Output the (x, y) coordinate of the center of the cell containing the given text.  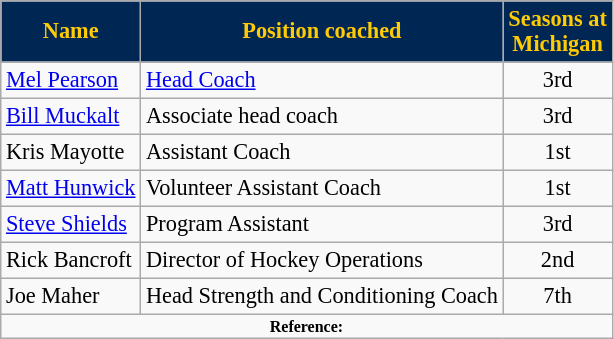
Volunteer Assistant Coach (322, 188)
Steve Shields (71, 224)
Name (71, 32)
Rick Bancroft (71, 260)
Reference: (306, 325)
Associate head coach (322, 116)
Mel Pearson (71, 80)
Bill Muckalt (71, 116)
Position coached (322, 32)
7th (558, 295)
Director of Hockey Operations (322, 260)
Assistant Coach (322, 152)
Head Coach (322, 80)
Head Strength and Conditioning Coach (322, 295)
2nd (558, 260)
Program Assistant (322, 224)
Kris Mayotte (71, 152)
Matt Hunwick (71, 188)
Joe Maher (71, 295)
Seasons atMichigan (558, 32)
